Detect which cell encompasses the target text, then output its [X, Y] center coordinate. 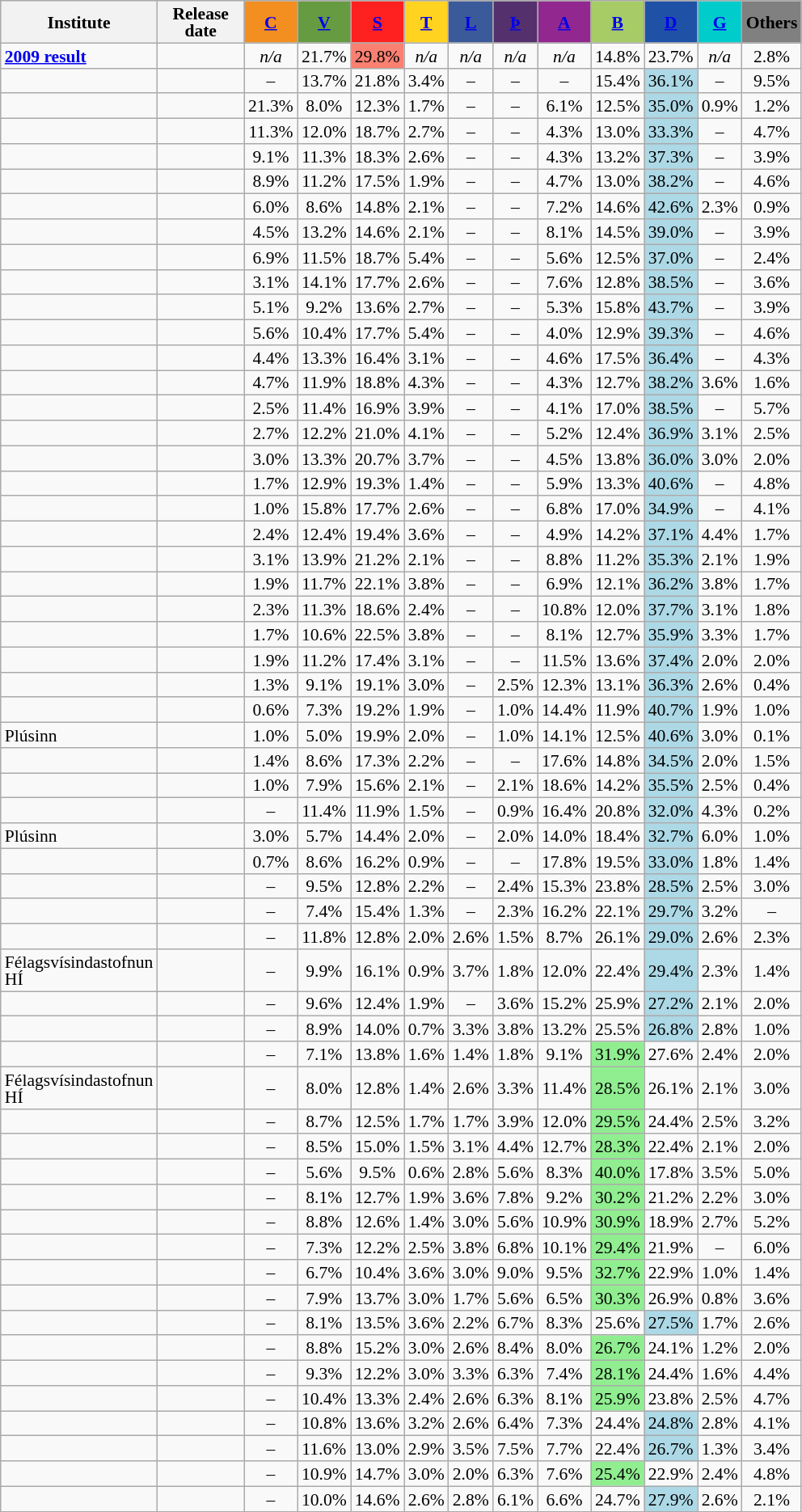
36.2% [671, 584]
35.3% [671, 560]
A [564, 22]
18.9% [671, 1223]
33.3% [671, 131]
26.9% [671, 1297]
27.9% [671, 1499]
19.4% [378, 534]
9.0% [516, 1273]
18.3% [378, 157]
36.1% [671, 81]
7.1% [324, 1054]
19.5% [618, 860]
29.0% [671, 936]
39.3% [671, 333]
24.8% [671, 1423]
12.6% [378, 1223]
31.9% [618, 1054]
27.6% [671, 1054]
17.3% [378, 760]
25.5% [618, 1028]
16.9% [378, 408]
9.9% [324, 970]
7.7% [564, 1449]
6.5% [564, 1297]
36.0% [671, 458]
24.7% [618, 1499]
25.6% [618, 1323]
6.6% [564, 1499]
8.4% [516, 1349]
17.4% [378, 660]
37.4% [671, 660]
V [324, 22]
21.0% [378, 433]
13.9% [324, 560]
30.2% [618, 1197]
S [378, 22]
G [720, 22]
33.0% [671, 860]
0.2% [772, 810]
28.1% [618, 1373]
11.6% [324, 1449]
17.6% [564, 760]
30.9% [618, 1223]
37.7% [671, 610]
19.9% [378, 736]
35.9% [671, 634]
7.8% [516, 1197]
Þ [516, 22]
9.3% [324, 1373]
29.7% [671, 912]
23.7% [671, 55]
0.8% [720, 1297]
Institute [79, 22]
42.6% [671, 207]
32.0% [671, 810]
13.5% [378, 1323]
35.5% [671, 786]
15.0% [378, 1147]
16.1% [378, 970]
C [271, 22]
L [471, 22]
2.9% [427, 1449]
15.3% [564, 886]
21.9% [671, 1247]
13.1% [618, 684]
14.7% [378, 1473]
4.9% [564, 534]
20.8% [618, 810]
19.2% [378, 710]
10.1% [564, 1247]
D [671, 22]
Others [772, 22]
8.5% [324, 1147]
40.7% [671, 710]
39.0% [671, 231]
7.5% [516, 1449]
18.4% [618, 836]
30.3% [618, 1297]
21.3% [271, 107]
29.5% [618, 1121]
5.1% [271, 307]
10.6% [324, 634]
36.3% [671, 684]
10.0% [324, 1499]
5.9% [564, 484]
29.8% [378, 55]
15.6% [378, 786]
Release date [200, 22]
36.9% [671, 433]
28.3% [618, 1147]
2009 result [79, 55]
T [427, 22]
11.8% [324, 936]
11.7% [324, 584]
37.0% [671, 257]
35.0% [671, 107]
37.3% [671, 157]
40.0% [618, 1172]
6.4% [516, 1423]
20.7% [378, 458]
19.3% [378, 484]
4.0% [564, 333]
34.9% [671, 509]
B [618, 22]
27.2% [671, 1004]
22.5% [378, 634]
25.4% [618, 1473]
18.8% [378, 383]
21.7% [324, 55]
21.8% [378, 81]
5.3% [564, 307]
0.1% [772, 736]
34.5% [671, 760]
9.6% [324, 1004]
37.1% [671, 534]
14.5% [618, 231]
36.4% [671, 357]
27.5% [671, 1323]
43.7% [671, 307]
26.8% [671, 1028]
12.1% [618, 584]
24.1% [671, 1349]
19.1% [378, 684]
7.2% [564, 207]
